For the text-containing cell, return its midpoint in [x, y] coordinate format. 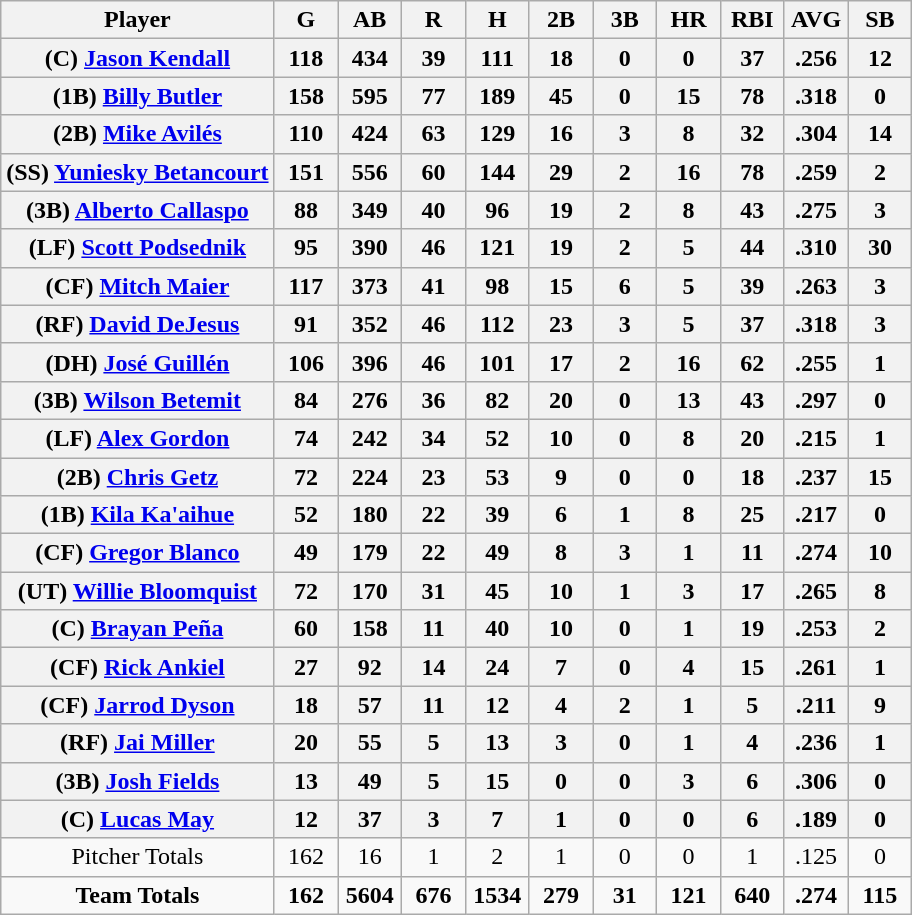
.217 [816, 515]
.263 [816, 286]
349 [370, 210]
373 [370, 286]
Team Totals [138, 895]
279 [561, 895]
25 [752, 515]
AVG [816, 20]
41 [434, 286]
(2B) Chris Getz [138, 477]
5604 [370, 895]
98 [497, 286]
118 [306, 58]
(C) Jason Kendall [138, 58]
.253 [816, 629]
595 [370, 96]
170 [370, 591]
(C) Lucas May [138, 819]
101 [497, 362]
129 [497, 134]
.211 [816, 705]
117 [306, 286]
(RF) Jai Miller [138, 743]
(3B) Wilson Betemit [138, 400]
57 [370, 705]
424 [370, 134]
(DH) José Guillén [138, 362]
HR [689, 20]
106 [306, 362]
(LF) Alex Gordon [138, 438]
82 [497, 400]
Player [138, 20]
.304 [816, 134]
2B [561, 20]
110 [306, 134]
276 [370, 400]
(CF) Gregor Blanco [138, 553]
.297 [816, 400]
.189 [816, 819]
32 [752, 134]
.237 [816, 477]
390 [370, 248]
396 [370, 362]
.265 [816, 591]
352 [370, 324]
434 [370, 58]
676 [434, 895]
(CF) Mitch Maier [138, 286]
84 [306, 400]
92 [370, 667]
R [434, 20]
36 [434, 400]
.261 [816, 667]
G [306, 20]
3B [625, 20]
SB [880, 20]
640 [752, 895]
88 [306, 210]
96 [497, 210]
(CF) Rick Ankiel [138, 667]
1534 [497, 895]
.215 [816, 438]
(2B) Mike Avilés [138, 134]
62 [752, 362]
91 [306, 324]
(1B) Billy Butler [138, 96]
180 [370, 515]
(3B) Alberto Callaspo [138, 210]
63 [434, 134]
189 [497, 96]
(UT) Willie Bloomquist [138, 591]
(SS) Yuniesky Betancourt [138, 172]
53 [497, 477]
.125 [816, 857]
(3B) Josh Fields [138, 781]
242 [370, 438]
77 [434, 96]
224 [370, 477]
95 [306, 248]
.310 [816, 248]
112 [497, 324]
.256 [816, 58]
55 [370, 743]
24 [497, 667]
.306 [816, 781]
RBI [752, 20]
556 [370, 172]
(RF) David DeJesus [138, 324]
(C) Brayan Peña [138, 629]
115 [880, 895]
144 [497, 172]
44 [752, 248]
27 [306, 667]
AB [370, 20]
.259 [816, 172]
34 [434, 438]
179 [370, 553]
.236 [816, 743]
30 [880, 248]
.275 [816, 210]
(CF) Jarrod Dyson [138, 705]
H [497, 20]
74 [306, 438]
.255 [816, 362]
Pitcher Totals [138, 857]
29 [561, 172]
151 [306, 172]
111 [497, 58]
(LF) Scott Podsednik [138, 248]
(1B) Kila Ka'aihue [138, 515]
